Determine the [X, Y] coordinate at the center of the cell enclosing the given text.  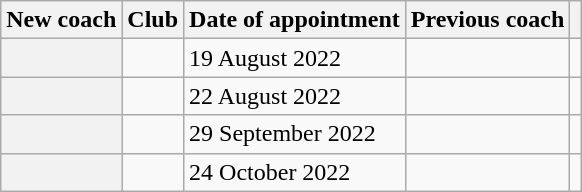
New coach [62, 20]
24 October 2022 [295, 172]
22 August 2022 [295, 96]
Previous coach [488, 20]
Club [153, 20]
29 September 2022 [295, 134]
Date of appointment [295, 20]
19 August 2022 [295, 58]
